Identify which cell holds the provided text, then report its [X, Y] central coordinate. 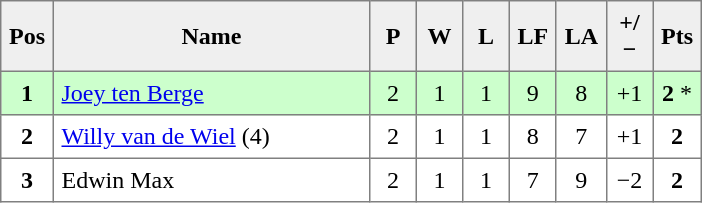
+/− [629, 36]
3 [27, 180]
Joey ten Berge [211, 93]
W [439, 36]
Name [211, 36]
Willy van de Wiel (4) [211, 137]
2 * [677, 93]
Edwin Max [211, 180]
Pts [677, 36]
L [486, 36]
−2 [629, 180]
Pos [27, 36]
LA [581, 36]
LF [532, 36]
P [393, 36]
